For the text-containing cell, return its midpoint in [x, y] coordinate format. 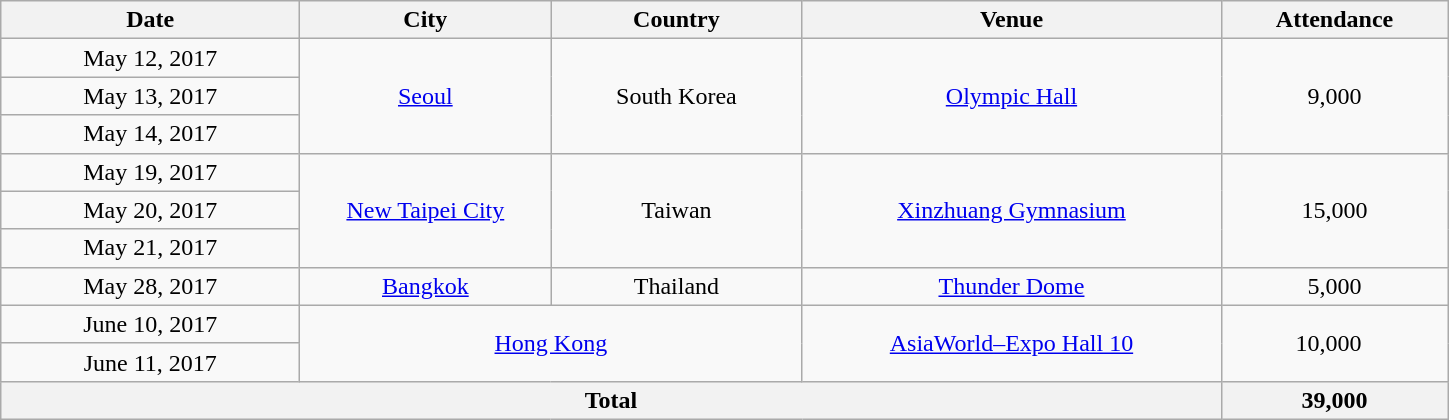
9,000 [1334, 96]
June 11, 2017 [150, 362]
City [426, 20]
39,000 [1334, 400]
Taiwan [676, 210]
5,000 [1334, 286]
Thailand [676, 286]
New Taipei City [426, 210]
Total [611, 400]
May 20, 2017 [150, 210]
15,000 [1334, 210]
Bangkok [426, 286]
May 14, 2017 [150, 134]
Date [150, 20]
May 12, 2017 [150, 58]
10,000 [1334, 343]
Attendance [1334, 20]
AsiaWorld–Expo Hall 10 [1012, 343]
May 19, 2017 [150, 172]
May 28, 2017 [150, 286]
Venue [1012, 20]
Country [676, 20]
Thunder Dome [1012, 286]
Olympic Hall [1012, 96]
South Korea [676, 96]
Seoul [426, 96]
May 13, 2017 [150, 96]
Hong Kong [551, 343]
June 10, 2017 [150, 324]
Xinzhuang Gymnasium [1012, 210]
May 21, 2017 [150, 248]
